Detect which cell encompasses the target text, then output its [X, Y] center coordinate. 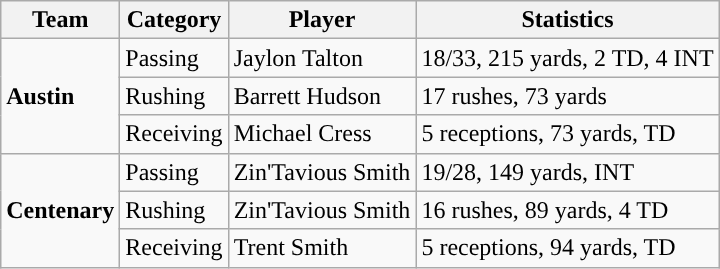
Centenary [60, 210]
19/28, 149 yards, INT [568, 172]
5 receptions, 94 yards, TD [568, 248]
Team [60, 20]
Austin [60, 96]
Trent Smith [322, 248]
5 receptions, 73 yards, TD [568, 134]
Jaylon Talton [322, 58]
Michael Cress [322, 134]
17 rushes, 73 yards [568, 96]
Player [322, 20]
16 rushes, 89 yards, 4 TD [568, 210]
Barrett Hudson [322, 96]
Statistics [568, 20]
Category [174, 20]
18/33, 215 yards, 2 TD, 4 INT [568, 58]
